Scan for the cell matching the given text and deliver its [X, Y] coordinate at center. 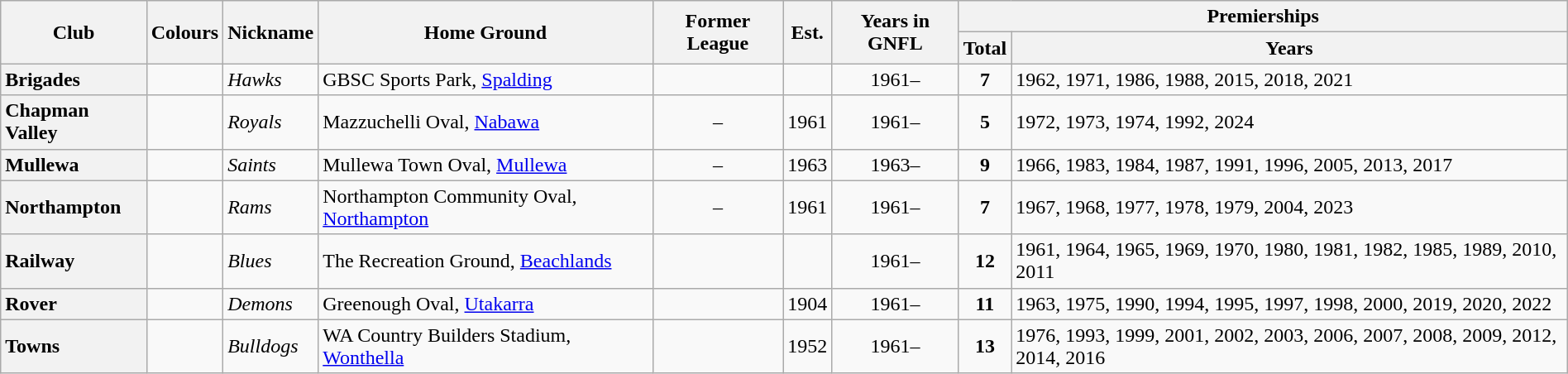
1967, 1968, 1977, 1978, 1979, 2004, 2023 [1290, 207]
Nickname [271, 32]
Royals [271, 122]
Northampton Community Oval, Northampton [485, 207]
Northampton [74, 207]
Greenough Oval, Utakarra [485, 304]
Premierships [1263, 17]
Bulldogs [271, 346]
Rover [74, 304]
Years in GNFL [895, 32]
1972, 1973, 1974, 1992, 2024 [1290, 122]
Rams [271, 207]
1961, 1964, 1965, 1969, 1970, 1980, 1981, 1982, 1985, 1989, 2010, 2011 [1290, 261]
WA Country Builders Stadium, Wonthella [485, 346]
Colours [184, 32]
Railway [74, 261]
Former League [718, 32]
The Recreation Ground, Beachlands [485, 261]
GBSC Sports Park, Spalding [485, 79]
1952 [807, 346]
Blues [271, 261]
Saints [271, 165]
Club [74, 32]
11 [985, 304]
Years [1290, 48]
9 [985, 165]
1904 [807, 304]
Hawks [271, 79]
1963– [895, 165]
Mullewa Town Oval, Mullewa [485, 165]
1962, 1971, 1986, 1988, 2015, 2018, 2021 [1290, 79]
Towns [74, 346]
Est. [807, 32]
13 [985, 346]
1976, 1993, 1999, 2001, 2002, 2003, 2006, 2007, 2008, 2009, 2012, 2014, 2016 [1290, 346]
Demons [271, 304]
1963, 1975, 1990, 1994, 1995, 1997, 1998, 2000, 2019, 2020, 2022 [1290, 304]
Brigades [74, 79]
Total [985, 48]
5 [985, 122]
1963 [807, 165]
Mazzuchelli Oval, Nabawa [485, 122]
Home Ground [485, 32]
Chapman Valley [74, 122]
12 [985, 261]
Mullewa [74, 165]
1966, 1983, 1984, 1987, 1991, 1996, 2005, 2013, 2017 [1290, 165]
